Find where the given text appears and provide that cell's center as (X, Y) coordinate. 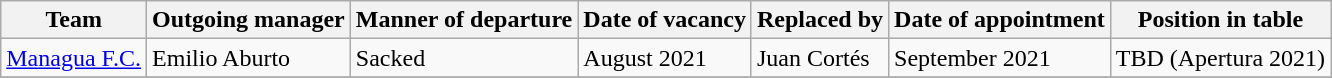
Emilio Aburto (249, 58)
September 2021 (1000, 58)
Outgoing manager (249, 20)
Replaced by (820, 20)
Manner of departure (464, 20)
TBD (Apertura 2021) (1220, 58)
Sacked (464, 58)
Position in table (1220, 20)
Team (74, 20)
Date of appointment (1000, 20)
Juan Cortés (820, 58)
Date of vacancy (665, 20)
Managua F.C. (74, 58)
August 2021 (665, 58)
